Return the (x, y) coordinate for the center point of the cell that contains the specified text.  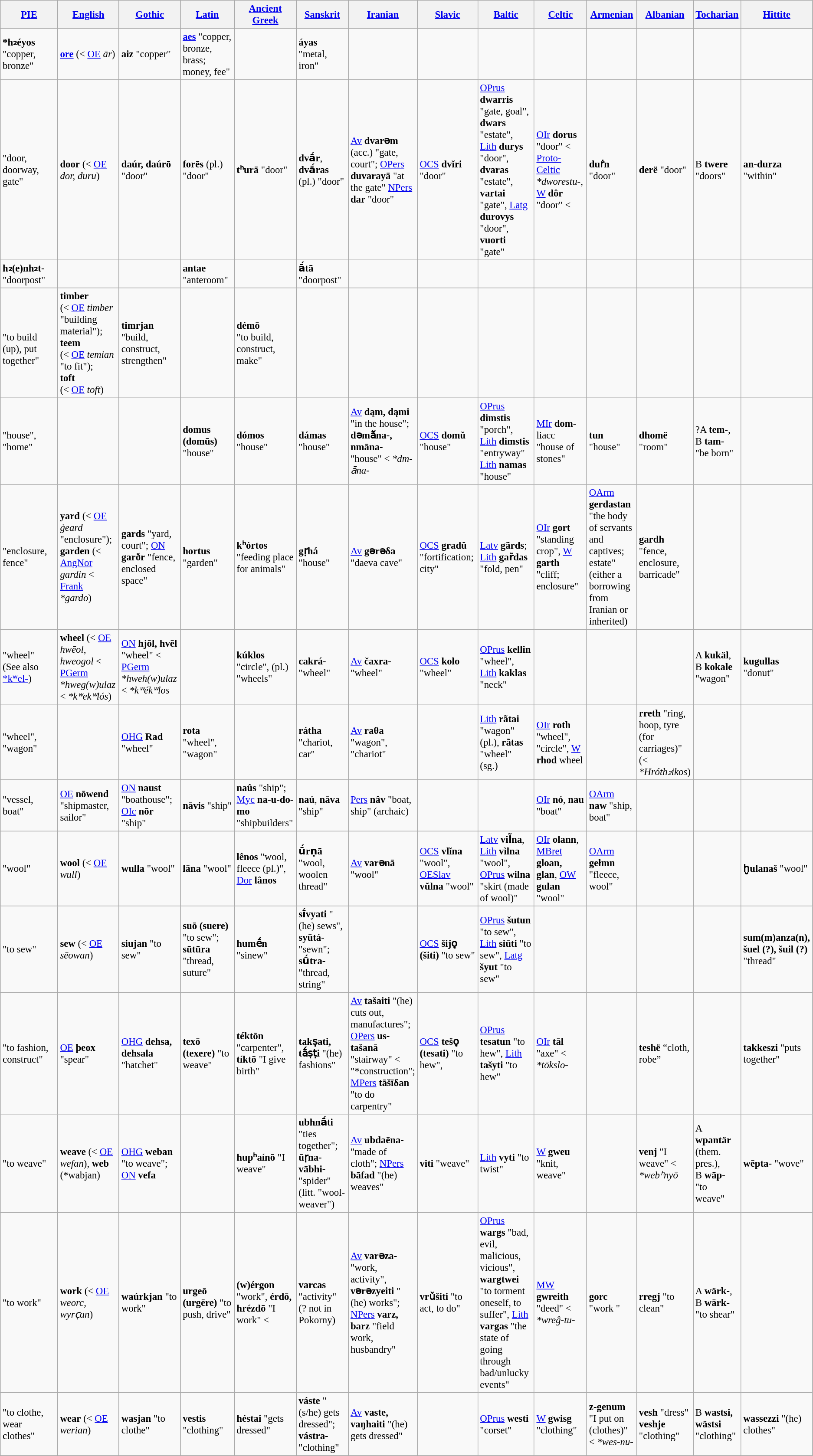
OPrus wargs "bad, evil, malicious, vicious", wargtwei "to torment oneself, to suffer", Lith vargas "the state of going through bad/unlucky events" (506, 1302)
B wastsi, wästsi "clothing" (717, 1424)
weave (< OE wefan), web (*wabjan) (89, 1163)
OPrus šutun "to sew", Lith siūti "to sew", Latg šyut "to sew" (506, 949)
"to build (up), put together" (29, 343)
vestis "clothing" (207, 1424)
Av vaste, vaŋhaiti "(he) gets dressed" (383, 1424)
OE nōwend "shipmaster, sailor" (89, 805)
OPrus tesatun "to hew", Lith tašyti "to hew" (506, 1053)
forēs (pl.) "door" (207, 170)
A kukäl, B kokale "wagon" (717, 667)
W gwisg "clothing" (561, 1424)
"to sew" (29, 949)
Ancient Greek (266, 15)
rota "wheel", "wagon" (207, 743)
gṛhá "house" (322, 558)
OCS šijǫ (šiti) "to sew" (448, 949)
ore (< OE ār) (89, 55)
wassezzi "(he) clothes" (777, 1424)
yard (< OE ġeard "enclosure"); garden (< AngNor gardin < Frank *gardo) (89, 558)
sew (< OE sēowan) (89, 949)
teshë “cloth, robe” (665, 1053)
ON hjōl, hvēl "wheel" < PGerm *hweh(w)ulaz < *kʷékʷlos (149, 667)
rátha "chariot, car" (322, 743)
OIr dorus "door" < Proto-Celtic *dworestu-, W dôr "door" < (561, 170)
duṙn "door" (612, 170)
takṣati, tā́ṣṭi "(he) fashions" (322, 1053)
gardh "fence, enclosure, barricade" (665, 558)
"house", "home" (29, 442)
Latin (207, 15)
váste "(s/he) gets dressed"; vástra- "clothing" (322, 1424)
OCS domŭ "house" (448, 442)
gorc "work " (612, 1302)
wulla "wool" (149, 868)
Latv gãrds; Lith gar̃das "fold, pen" (506, 558)
OIr gort "standing crop", W garth "cliff; enclosure" (561, 558)
W gweu "knit, weave" (561, 1163)
dámas "house" (322, 442)
B twere "doors" (717, 170)
antae "anteroom" (207, 274)
venj "I weave" < *webʰnyō (665, 1163)
English (89, 15)
tun "house" (612, 442)
Av tašaiti "(he) cuts out, manufactures"; OPers us-tašanā "stairway" < "*construction"; MPers tāšīδan "to do carpentry" (383, 1053)
OHG dehsa, dehsala "hatchet" (149, 1053)
timber (< OE timber "building material");teem (< OE temian "to fit");toft (< OE toft) (89, 343)
rregj "to clean" (665, 1302)
ubhnā́ti "ties together"; ūṛna-vābhi- "spider" (litt. "wool-weaver") (322, 1163)
"door, doorway, gate" (29, 170)
OPrus dwarris "gate, goal", dwars "estate", Lith durys "door", dvaras "estate", vartai "gate", Latg durovys "door", vuorti "gate" (506, 170)
wear (< OE werian) (89, 1424)
"vessel, boat" (29, 805)
?A tem-, B tam- "be born" (717, 442)
derë "door" (665, 170)
varcas "activity" (? not in Pokorny) (322, 1302)
aes "copper, bronze, brass; money, fee" (207, 55)
"wheel"(See also *kʷel-) (29, 667)
OArm naw "ship, boat" (612, 805)
ū́rṇā "wool, woolen thread" (322, 868)
OE þeox "spear" (89, 1053)
kʰórtos "feeding place for animals" (266, 558)
texō (texere) "to weave" (207, 1053)
A wärk-, B wārk- "to shear" (717, 1302)
"wool" (29, 868)
hupʰaínō "I weave" (266, 1163)
OIr roth "wheel", "circle", W rhod wheel (561, 743)
daúr, daúrō "door" (149, 170)
takkeszi "puts together" (777, 1053)
OCS tešǫ (tesati) "to hew", (448, 1053)
"to fashion, construct" (29, 1053)
Pers nâv "boat, ship" (archaic) (383, 805)
PIE (29, 15)
Albanian (665, 15)
door (< OE dor, duru) (89, 170)
ā́tā "doorpost" (322, 274)
Av varənā "wool" (383, 868)
héstai "gets dressed" (266, 1424)
lênos "wool, fleece (pl.)", Dor lânos (266, 868)
A wpantär (them. pres.),B wāp- "to weave" (717, 1163)
ON naust "boathouse"; OIc nōr "ship" (149, 805)
OIr tāl "axe" < *tōkslo- (561, 1053)
cakrá- "wheel" (322, 667)
Armenian (612, 15)
Sanskrit (322, 15)
naú, nāva "ship" (322, 805)
hortus "garden" (207, 558)
Av čaxra- "wheel" (383, 667)
Hittite (777, 15)
Av dąm, dąmi "in the house"; dǝmā̆na-, nmāna- "house" < *dm-ā̆na- (383, 442)
OPrus kellin "wheel", Lith kaklas "neck" (506, 667)
démō "to build, construct, make" (266, 343)
an-durza "within" (777, 170)
tʰurā "door" (266, 170)
Gothic (149, 15)
Av varəza- "work, activity", vərəzyeiti "(he) works"; NPers varz, barz "field work, husbandry" (383, 1302)
kúklos "circle", (pl.) "wheels" (266, 667)
OHG Rad "wheel" (149, 743)
waúrkjan "to work" (149, 1302)
rreth "ring, hoop, tyre (for carriages)" (< *Hróth₂ikos) (665, 743)
naûs "ship";Myc na-u-do-mo "shipbuilders" (266, 805)
wasjan "to clothe" (149, 1424)
Celtic (561, 15)
OHG weban "to weave"; ON vefa (149, 1163)
MW gwreith "deed" < *wreĝ-tu- (561, 1302)
OPrus dimstis "porch", Lith dimstis "entryway"Lith namas "house" (506, 442)
téktōn "carpenter", tíktō "I give birth" (266, 1053)
Slavic (448, 15)
Av raθa "wagon", "chariot" (383, 743)
"to work" (29, 1302)
Av dvarǝm (acc.) "gate, court"; OPers duvarayā "at the gate" NPers dar "door" (383, 170)
OIr olann, MBret gloan, glan, OW gulan "wool" (561, 868)
wēpta- "wove" (777, 1163)
vesh "dress" veshje "clothing" (665, 1424)
humḗn "sinew" (266, 949)
"enclosure, fence" (29, 558)
gards "yard, court"; ON garðr "fence, enclosed space" (149, 558)
Tocharian (717, 15)
ḫulanaš "wool" (777, 868)
OPrus westi "corset" (506, 1424)
z-genum "I put on (clothes)" < *wes-nu- (612, 1424)
work (< OE weorc, wyrc̣an) (89, 1302)
"to clothe, wear clothes" (29, 1424)
OIr nó, nau "boat" (561, 805)
aiz "copper" (149, 55)
suō (suere) "to sew"; sūtūra "thread, suture" (207, 949)
wheel (< OE hwēol, hweogol < PGerm *hweg(w)ulaz < *kʷekʷlós) (89, 667)
OArm gerdastan "the body of servants and captives; estate" (either a borrowing from Iranian or inherited) (612, 558)
"wheel", "wagon" (29, 743)
Lith rãtai "wagon" (pl.), rãtas "wheel" (sg.) (506, 743)
OCS gradŭ "fortification; city" (448, 558)
lāna "wool" (207, 868)
*h₂éyos "copper, bronze" (29, 55)
OArm gełmn "fleece, wool" (612, 868)
dvā́r, dvā́ras (pl.) "door" (322, 170)
Av ubdaēna- "made of cloth"; NPers bāfad "(he) weaves" (383, 1163)
OCS dvĭri "door" (448, 170)
h₂(e)nh₂t- "doorpost" (29, 274)
Iranian (383, 15)
(w)érgon "work", érdō, hrézdō "I work" < (266, 1302)
domus (domūs) "house" (207, 442)
timrjan "build, construct, strengthen" (149, 343)
sum(m)anza(n), šuel (?), šuil (?) "thread" (777, 949)
urgeō (urgēre) "to push, drive" (207, 1302)
Av gərəδa "daeva cave" (383, 558)
wool (< OE wull) (89, 868)
viti "weave" (448, 1163)
Baltic (506, 15)
vrǔšiti "to act, to do" (448, 1302)
siujan "to sew" (149, 949)
OCS kolo "wheel" (448, 667)
dhomë "room" (665, 442)
dómos "house" (266, 442)
"to weave" (29, 1163)
sī́vyati "(he) sews", syūtá- "sewn"; sū́tra- "thread, string" (322, 949)
Lith vyti "to twist" (506, 1163)
Latv vil̃na, Lith vìlna "wool", OPrus wilna "skirt (made of wool)" (506, 868)
OCS vlĭna "wool", OESlav vŭlna "wool" (448, 868)
áyas "metal, iron" (322, 55)
MIr dom-liacc "house of stones" (561, 442)
kugullas "donut" (777, 667)
nāvis "ship" (207, 805)
